Provide the [X, Y] coordinate of the cell's center where the given text is located.  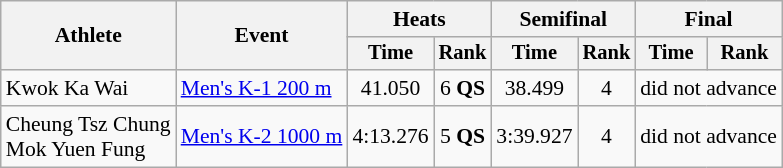
Cheung Tsz ChungMok Yuen Fung [88, 136]
41.050 [390, 88]
5 QS [463, 136]
Athlete [88, 36]
Heats [419, 19]
Men's K-1 200 m [262, 88]
Men's K-2 1000 m [262, 136]
3:39.927 [534, 136]
Final [708, 19]
Kwok Ka Wai [88, 88]
6 QS [463, 88]
Semifinal [563, 19]
Event [262, 36]
4:13.276 [390, 136]
38.499 [534, 88]
